Determine the (X, Y) coordinate at the center of the cell enclosing the given text.  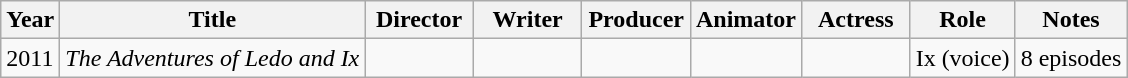
8 episodes (1071, 58)
Title (212, 20)
Animator (746, 20)
Role (962, 20)
Actress (856, 20)
Ix (voice) (962, 58)
Writer (528, 20)
Producer (636, 20)
Year (30, 20)
Director (420, 20)
2011 (30, 58)
Notes (1071, 20)
The Adventures of Ledo and Ix (212, 58)
